Provide the [X, Y] coordinate of the cell's center where the given text is located.  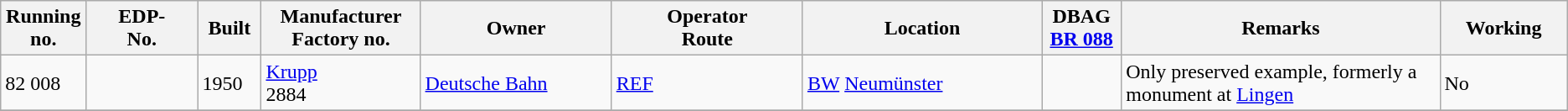
OperatorRoute [707, 29]
No [1504, 82]
Krupp2884 [341, 82]
REF [707, 82]
Runningno. [44, 29]
Working [1504, 29]
Deutsche Bahn [516, 82]
82 008 [44, 82]
Owner [516, 29]
ManufacturerFactory no. [341, 29]
Built [230, 29]
1950 [230, 82]
EDP-No. [142, 29]
Only preserved example, formerly a monument at Lingen [1281, 82]
BW Neumünster [921, 82]
DBAGBR 088 [1082, 29]
Remarks [1281, 29]
Location [921, 29]
